Search for the cell housing the specified text and yield its (x, y) center coordinate. 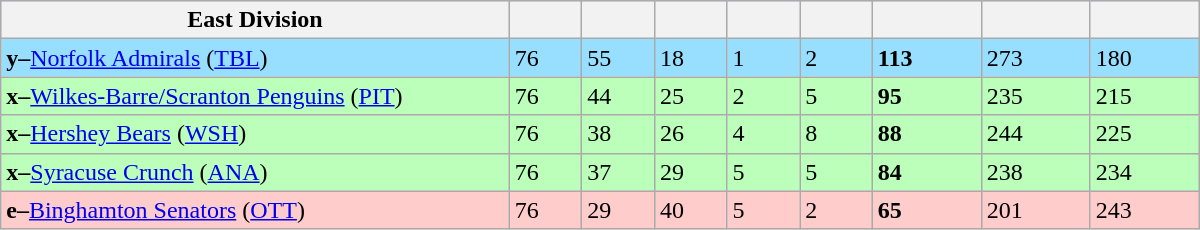
37 (618, 172)
40 (690, 210)
x–Wilkes-Barre/Scranton Penguins (PIT) (255, 96)
East Division (255, 20)
26 (690, 134)
25 (690, 96)
18 (690, 58)
y–Norfolk Admirals (TBL) (255, 58)
4 (764, 134)
215 (1144, 96)
8 (836, 134)
180 (1144, 58)
234 (1144, 172)
201 (1036, 210)
65 (926, 210)
44 (618, 96)
1 (764, 58)
95 (926, 96)
244 (1036, 134)
84 (926, 172)
38 (618, 134)
113 (926, 58)
238 (1036, 172)
55 (618, 58)
243 (1144, 210)
88 (926, 134)
273 (1036, 58)
225 (1144, 134)
e–Binghamton Senators (OTT) (255, 210)
235 (1036, 96)
x–Hershey Bears (WSH) (255, 134)
x–Syracuse Crunch (ANA) (255, 172)
